Identify which cell holds the provided text, then report its [X, Y] central coordinate. 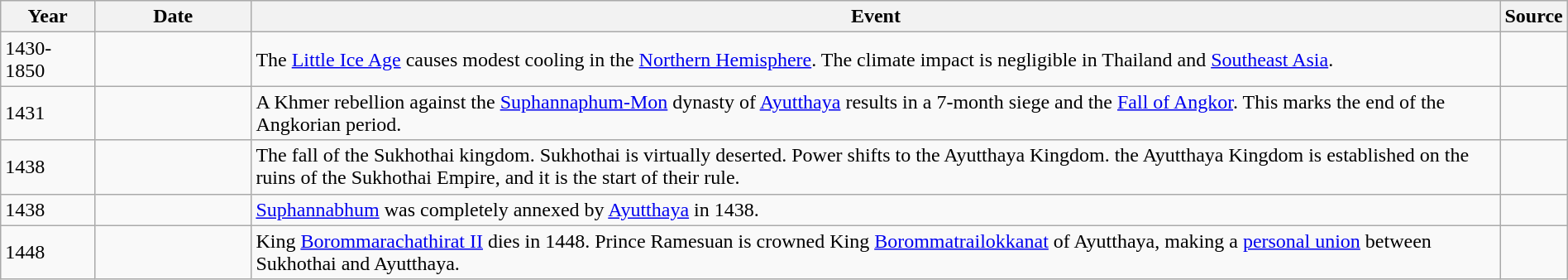
Suphannabhum was completely annexed by Ayutthaya in 1438. [876, 210]
Year [48, 17]
1431 [48, 113]
1430-1850 [48, 60]
Source [1533, 17]
The Little Ice Age causes modest cooling in the Northern Hemisphere. The climate impact is negligible in Thailand and Southeast Asia. [876, 60]
Event [876, 17]
1448 [48, 252]
Date [172, 17]
